Output the [X, Y] coordinate of the center of the cell containing the given text.  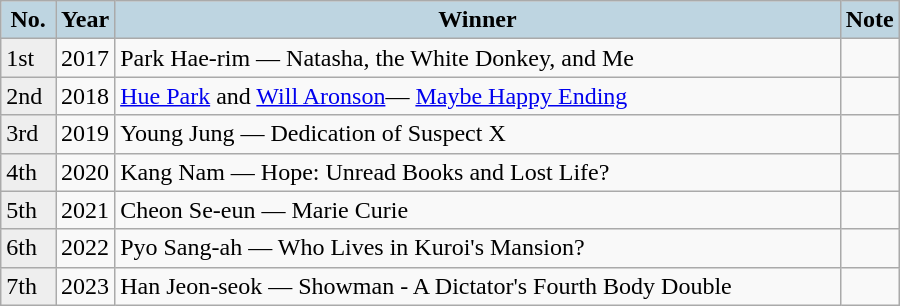
Young Jung — Dedication of Suspect X [478, 134]
Hue Park and Will Aronson— Maybe Happy Ending [478, 96]
Cheon Se-eun — Marie Curie [478, 210]
2018 [86, 96]
2019 [86, 134]
6th [28, 248]
Winner [478, 20]
No. [28, 20]
Park Hae-rim — Natasha, the White Donkey, and Me [478, 58]
Note [870, 20]
5th [28, 210]
2nd [28, 96]
2020 [86, 172]
3rd [28, 134]
2017 [86, 58]
7th [28, 286]
Han Jeon-seok — Showman - A Dictator's Fourth Body Double [478, 286]
2023 [86, 286]
Kang Nam — Hope: Unread Books and Lost Life? [478, 172]
2022 [86, 248]
4th [28, 172]
Pyo Sang-ah — Who Lives in Kuroi's Mansion? [478, 248]
2021 [86, 210]
Year [86, 20]
1st [28, 58]
